Detect which cell encompasses the target text, then output its [x, y] center coordinate. 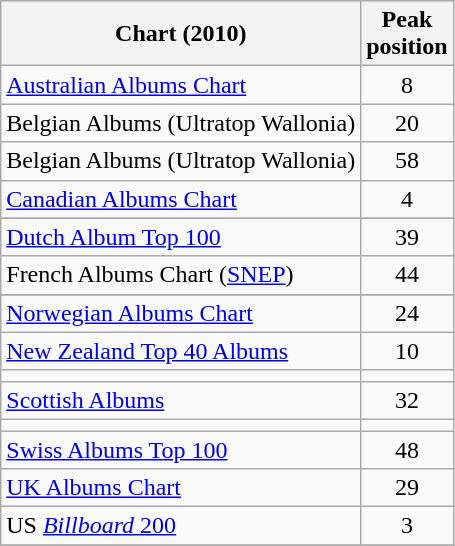
3 [407, 526]
Scottish Albums [181, 400]
French Albums Chart (SNEP) [181, 275]
48 [407, 449]
44 [407, 275]
Peakposition [407, 34]
Swiss Albums Top 100 [181, 449]
Norwegian Albums Chart [181, 313]
24 [407, 313]
Chart (2010) [181, 34]
29 [407, 488]
Australian Albums Chart [181, 85]
Dutch Album Top 100 [181, 237]
8 [407, 85]
10 [407, 351]
39 [407, 237]
4 [407, 199]
Canadian Albums Chart [181, 199]
20 [407, 123]
US Billboard 200 [181, 526]
UK Albums Chart [181, 488]
New Zealand Top 40 Albums [181, 351]
58 [407, 161]
32 [407, 400]
